Search for the cell housing the specified text and yield its (x, y) center coordinate. 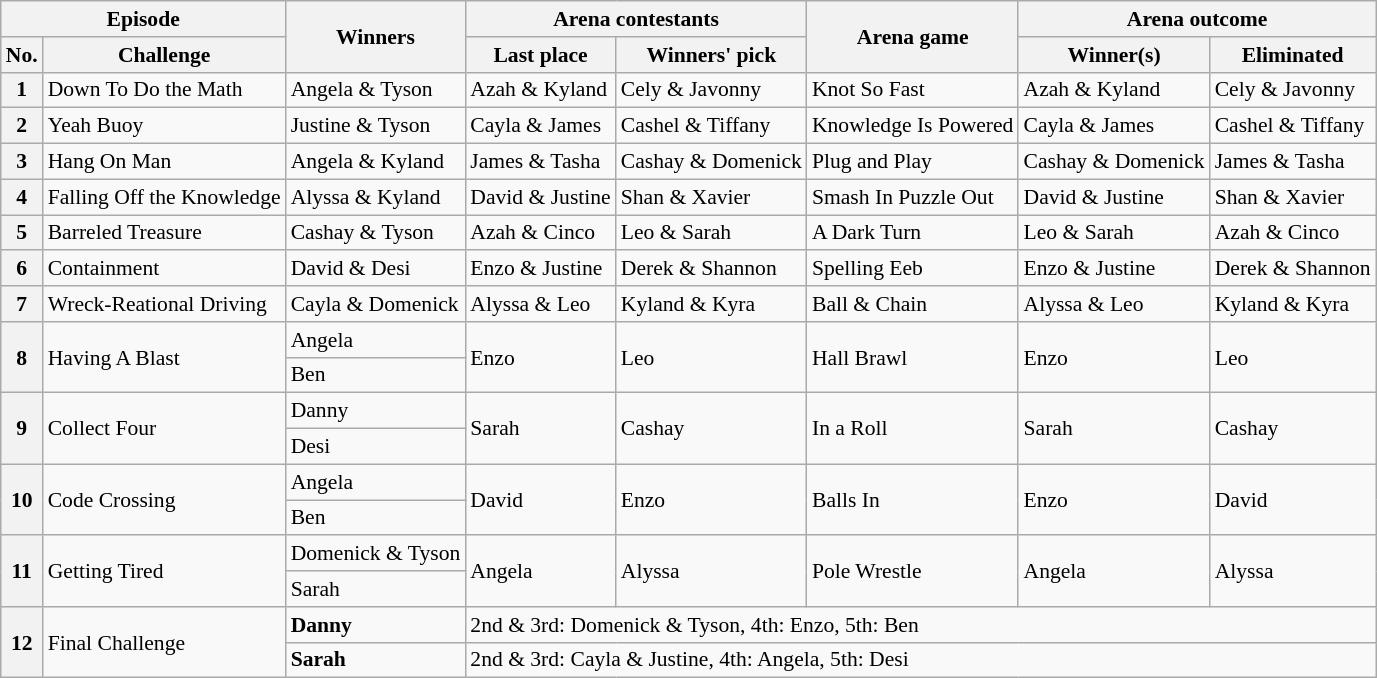
2 (22, 126)
Final Challenge (164, 642)
Justine & Tyson (376, 126)
Winners' pick (712, 55)
Desi (376, 447)
Falling Off the Knowledge (164, 197)
Having A Blast (164, 358)
Winners (376, 36)
Collect Four (164, 428)
11 (22, 572)
Eliminated (1293, 55)
Ball & Chain (913, 304)
Plug and Play (913, 162)
Angela & Kyland (376, 162)
Domenick & Tyson (376, 554)
10 (22, 500)
Smash In Puzzle Out (913, 197)
Balls In (913, 500)
Containment (164, 269)
Cashay & Tyson (376, 233)
Code Crossing (164, 500)
Spelling Eeb (913, 269)
Arena outcome (1196, 19)
Alyssa & Kyland (376, 197)
2nd & 3rd: Domenick & Tyson, 4th: Enzo, 5th: Ben (920, 625)
Barreled Treasure (164, 233)
David & Desi (376, 269)
A Dark Turn (913, 233)
Episode (144, 19)
Hang On Man (164, 162)
Wreck-Reational Driving (164, 304)
3 (22, 162)
Getting Tired (164, 572)
Yeah Buoy (164, 126)
Knot So Fast (913, 90)
1 (22, 90)
2nd & 3rd: Cayla & Justine, 4th: Angela, 5th: Desi (920, 660)
Cayla & Domenick (376, 304)
Pole Wrestle (913, 572)
Down To Do the Math (164, 90)
Last place (540, 55)
Challenge (164, 55)
4 (22, 197)
Arena game (913, 36)
8 (22, 358)
In a Roll (913, 428)
Winner(s) (1114, 55)
5 (22, 233)
12 (22, 642)
9 (22, 428)
Angela & Tyson (376, 90)
No. (22, 55)
Hall Brawl (913, 358)
Arena contestants (636, 19)
Knowledge Is Powered (913, 126)
7 (22, 304)
6 (22, 269)
